Find where the given text appears and provide that cell's center as (x, y) coordinate. 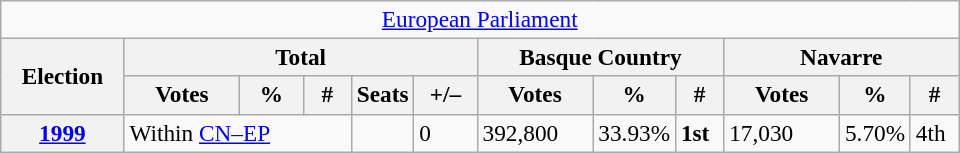
Election (62, 76)
392,800 (535, 133)
Total (300, 57)
1st (699, 133)
Navarre (842, 57)
Basque Country (600, 57)
33.93% (634, 133)
1999 (62, 133)
4th (934, 133)
17,030 (782, 133)
Within CN–EP (238, 133)
Seats (382, 95)
+/– (446, 95)
European Parliament (480, 19)
0 (446, 133)
5.70% (876, 133)
